Search for the cell housing the specified text and yield its [X, Y] center coordinate. 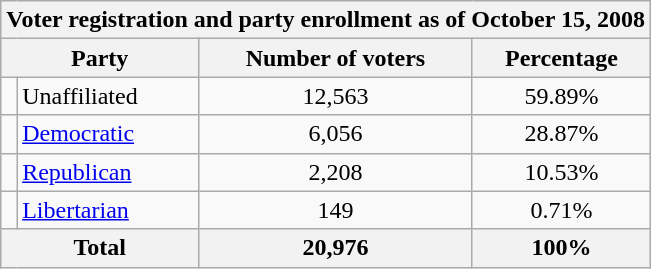
10.53% [561, 172]
28.87% [561, 134]
20,976 [336, 248]
Number of voters [336, 58]
100% [561, 248]
12,563 [336, 96]
Party [100, 58]
Democratic [108, 134]
Republican [108, 172]
Percentage [561, 58]
Libertarian [108, 210]
2,208 [336, 172]
Voter registration and party enrollment as of October 15, 2008 [326, 20]
Unaffiliated [108, 96]
6,056 [336, 134]
0.71% [561, 210]
59.89% [561, 96]
Total [100, 248]
149 [336, 210]
